Detect which cell encompasses the target text, then output its (X, Y) center coordinate. 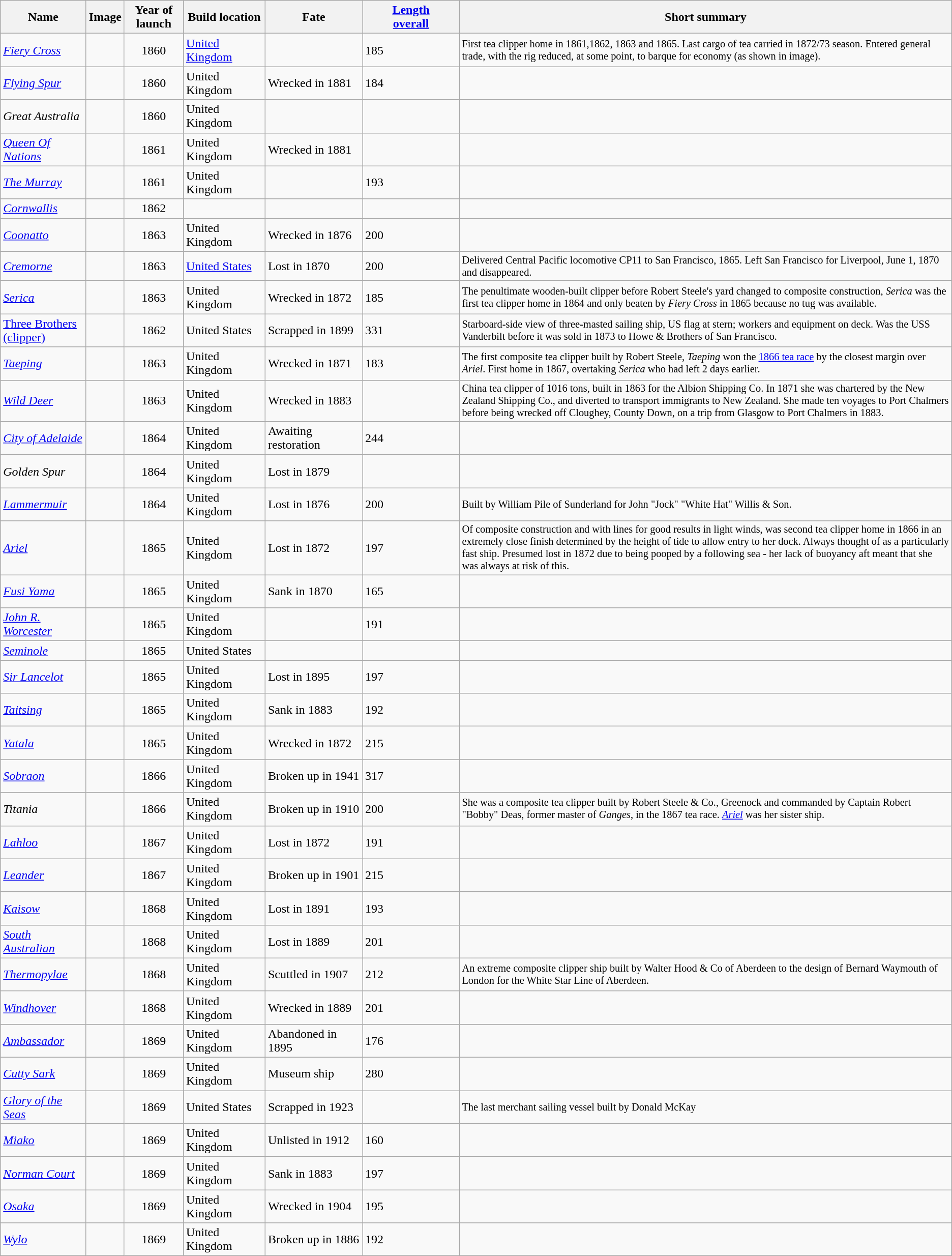
212 (411, 975)
Year of launch (154, 17)
Taeping (44, 363)
Wrecked in 1883 (313, 401)
Wrecked in 1876 (313, 235)
Fusi Yama (44, 591)
Broken up in 1886 (313, 1239)
Lost in 1879 (313, 471)
Wild Deer (44, 401)
John R. Worcester (44, 625)
Yatala (44, 743)
Build location (224, 17)
Thermopylae (44, 975)
Delivered Central Pacific locomotive CP11 to San Francisco, 1865. Left San Francisco for Liverpool, June 1, 1870 and disappeared. (706, 266)
Scuttled in 1907 (313, 975)
Built by William Pile of Sunderland for John "Jock" "White Hat" Willis & Son. (706, 505)
The last merchant sailing vessel built by Donald McKay (706, 1107)
176 (411, 1041)
Ariel (44, 548)
Lost in 1876 (313, 505)
Norman Court (44, 1173)
Titania (44, 809)
Lost in 1895 (313, 677)
Windhover (44, 1007)
Wrecked in 1871 (313, 363)
Coonatto (44, 235)
317 (411, 776)
The Murray (44, 182)
Glory of the Seas (44, 1107)
Lost in 1870 (313, 266)
Fiery Cross (44, 50)
Wrecked in 1889 (313, 1007)
Museum ship (313, 1074)
195 (411, 1207)
Cutty Sark (44, 1074)
Lengthoverall (411, 17)
Unlisted in 1912 (313, 1141)
Broken up in 1910 (313, 809)
Cremorne (44, 266)
165 (411, 591)
Broken up in 1941 (313, 776)
Flying Spur (44, 83)
Sobraon (44, 776)
331 (411, 331)
Name (44, 17)
160 (411, 1141)
184 (411, 83)
Serica (44, 297)
Wrecked in 1904 (313, 1207)
Sank in 1870 (313, 591)
Ambassador (44, 1041)
Sir Lancelot (44, 677)
Scrapped in 1923 (313, 1107)
Queen Of Nations (44, 150)
Miako (44, 1141)
Short summary (706, 17)
183 (411, 363)
Seminole (44, 651)
Lahloo (44, 842)
Abandoned in 1895 (313, 1041)
Scrapped in 1899 (313, 331)
244 (411, 439)
South Australian (44, 941)
Broken up in 1901 (313, 875)
Great Australia (44, 116)
Kaisow (44, 909)
Golden Spur (44, 471)
Osaka (44, 1207)
Image (105, 17)
Fate (313, 17)
Cornwallis (44, 209)
Wylo (44, 1239)
Leander (44, 875)
Three Brothers (clipper) (44, 331)
Taitsing (44, 710)
Awaiting restoration (313, 439)
Lost in 1889 (313, 941)
City of Adelaide (44, 439)
Lost in 1891 (313, 909)
280 (411, 1074)
Lammermuir (44, 505)
